Scan for the cell matching the given text and deliver its [x, y] coordinate at center. 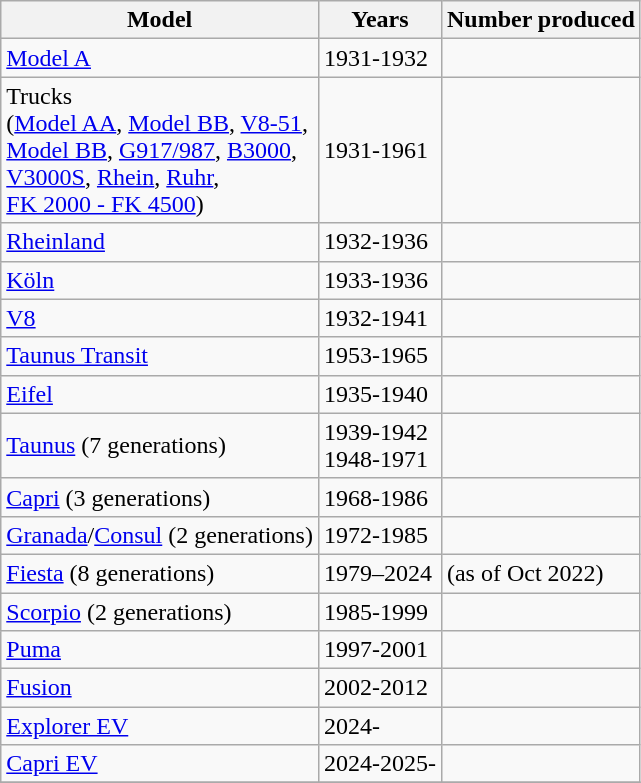
Köln [160, 280]
Fiesta (8 generations) [160, 573]
1935-1940 [380, 394]
1968-1986 [380, 497]
1931-1932 [380, 58]
Rheinland [160, 242]
Puma [160, 650]
Taunus Transit [160, 356]
Taunus (7 generations) [160, 446]
Years [380, 20]
Explorer EV [160, 726]
Fusion [160, 688]
Trucks (Model AA, Model BB, V8-51, Model BB, G917/987, B3000, V3000S, Rhein, Ruhr, FK 2000 - FK 4500) [160, 150]
1933-1936 [380, 280]
Granada/Consul (2 generations) [160, 535]
Capri EV [160, 764]
Number produced [540, 20]
1932-1936 [380, 242]
Eifel [160, 394]
Scorpio (2 generations) [160, 611]
2024- [380, 726]
Model [160, 20]
1972-1985 [380, 535]
2002-2012 [380, 688]
1932-1941 [380, 318]
2024-2025- [380, 764]
V8 [160, 318]
Model A [160, 58]
1979–2024 [380, 573]
1931-1961 [380, 150]
1939-1942 1948-1971 [380, 446]
1985-1999 [380, 611]
1953-1965 [380, 356]
Capri (3 generations) [160, 497]
1997-2001 [380, 650]
(as of Oct 2022) [540, 573]
